Output the (x, y) coordinate of the center of the cell containing the given text.  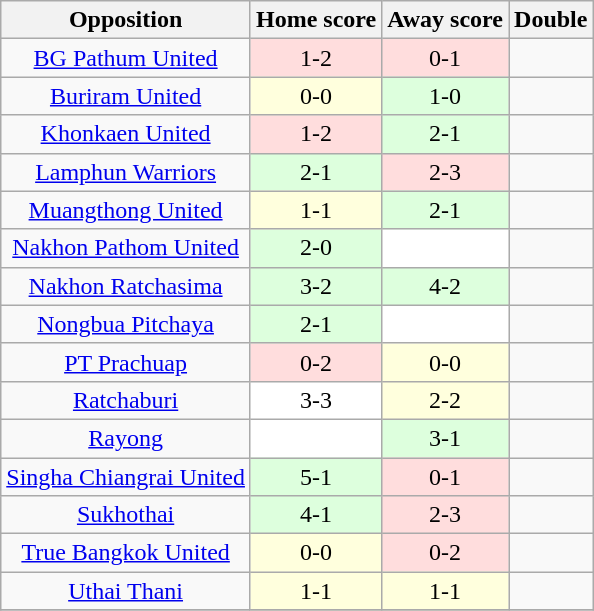
3-2 (316, 286)
Sukhothai (126, 515)
Opposition (126, 20)
2-2 (446, 400)
True Bangkok United (126, 553)
Nongbua Pitchaya (126, 324)
4-2 (446, 286)
3-1 (446, 438)
Nakhon Ratchasima (126, 286)
Buriram United (126, 96)
Khonkaen United (126, 134)
Uthai Thani (126, 591)
BG Pathum United (126, 58)
Rayong (126, 438)
Ratchaburi (126, 400)
Home score (316, 20)
Lamphun Warriors (126, 172)
4-1 (316, 515)
3-3 (316, 400)
Nakhon Pathom United (126, 248)
Double (551, 20)
5-1 (316, 477)
Away score (446, 20)
PT Prachuap (126, 362)
Muangthong United (126, 210)
Singha Chiangrai United (126, 477)
1-0 (446, 96)
2-0 (316, 248)
